For the text-containing cell, return its midpoint in (x, y) coordinate format. 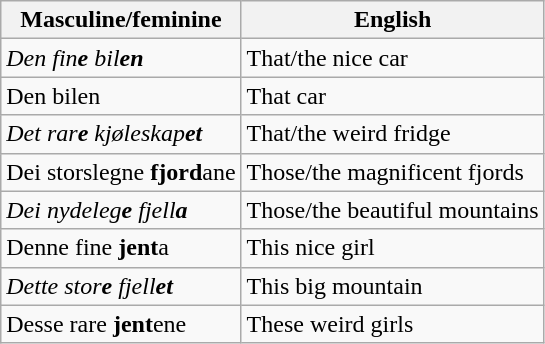
That/the nice car (392, 58)
Masculine/feminine (121, 20)
Den bilen (121, 96)
Den fine bilen (121, 58)
Desse rare jentene (121, 324)
That/the weird fridge (392, 134)
English (392, 20)
This big mountain (392, 286)
Det rare kjøleskapet (121, 134)
This nice girl (392, 248)
Denne fine jenta (121, 248)
Those/the beautiful mountains (392, 210)
Dette store fjellet (121, 286)
Those/the magnificent fjords (392, 172)
Dei nydelege fjella (121, 210)
That car (392, 96)
Dei storslegne fjordane (121, 172)
These weird girls (392, 324)
